For the text-containing cell, return its midpoint in (x, y) coordinate format. 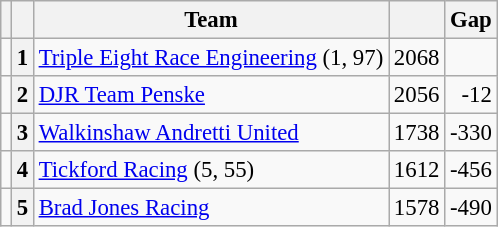
1612 (417, 170)
5 (22, 208)
Brad Jones Racing (210, 208)
1 (22, 58)
1738 (417, 133)
Tickford Racing (5, 55) (210, 170)
-330 (471, 133)
-456 (471, 170)
-12 (471, 95)
1578 (417, 208)
DJR Team Penske (210, 95)
Gap (471, 20)
2068 (417, 58)
2 (22, 95)
Walkinshaw Andretti United (210, 133)
3 (22, 133)
Triple Eight Race Engineering (1, 97) (210, 58)
Team (210, 20)
4 (22, 170)
2056 (417, 95)
-490 (471, 208)
